Pinpoint the cell where the given text exists, returning its [X, Y] midpoint coordinate. 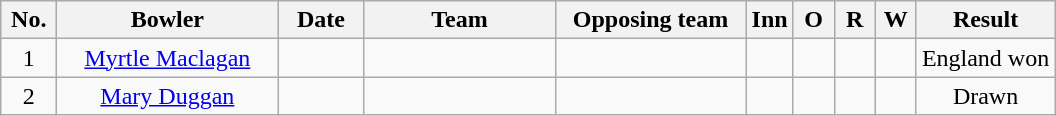
1 [29, 58]
Inn [770, 20]
O [814, 20]
Bowler [168, 20]
Result [985, 20]
Date [321, 20]
2 [29, 96]
R [854, 20]
W [896, 20]
Opposing team [650, 20]
No. [29, 20]
Myrtle Maclagan [168, 58]
Drawn [985, 96]
England won [985, 58]
Team [460, 20]
Mary Duggan [168, 96]
